Return [x, y] of the center of cell containing provided text 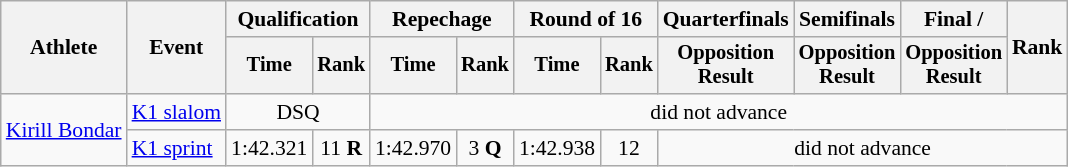
Kirill Bondar [64, 130]
DSQ [298, 112]
Semifinals [848, 19]
3 Q [485, 148]
1:42.938 [557, 148]
12 [629, 148]
Athlete [64, 48]
11 R [341, 148]
K1 sprint [176, 148]
K1 slalom [176, 112]
1:42.321 [269, 148]
Repechage [442, 19]
Final / [954, 19]
Quarterfinals [726, 19]
1:42.970 [413, 148]
Qualification [298, 19]
Event [176, 48]
Round of 16 [586, 19]
